For the text-containing cell, return its midpoint in (x, y) coordinate format. 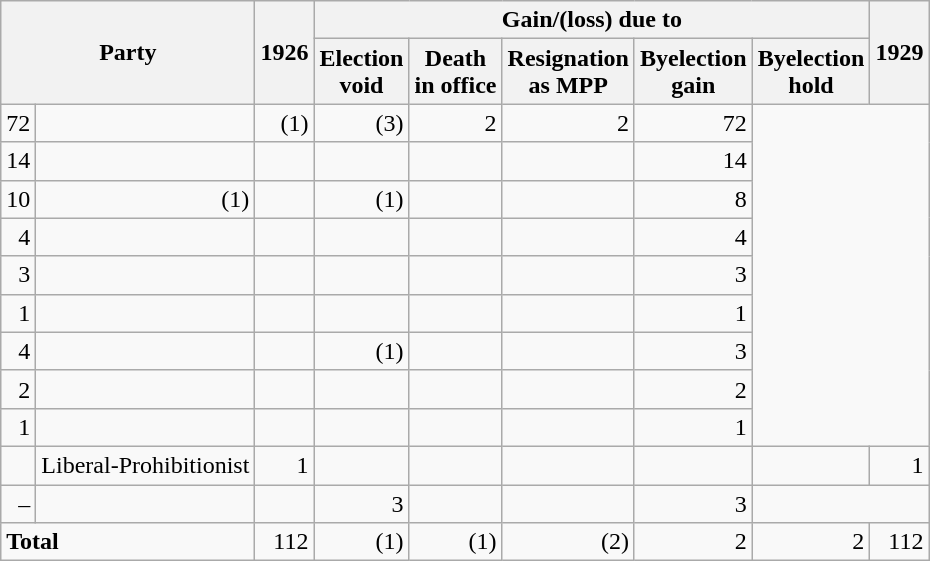
Gain/(loss) due to (592, 20)
Byelectionhold (811, 72)
– (18, 503)
10 (18, 199)
Total (128, 542)
1929 (900, 52)
Deathin office (456, 72)
(3) (362, 123)
Party (128, 52)
8 (693, 199)
Electionvoid (362, 72)
1926 (284, 52)
Resignationas MPP (568, 72)
(2) (568, 542)
Liberal-Prohibitionist (146, 465)
Byelectiongain (693, 72)
